Provide the (X, Y) coordinate of the cell's center where the given text is located.  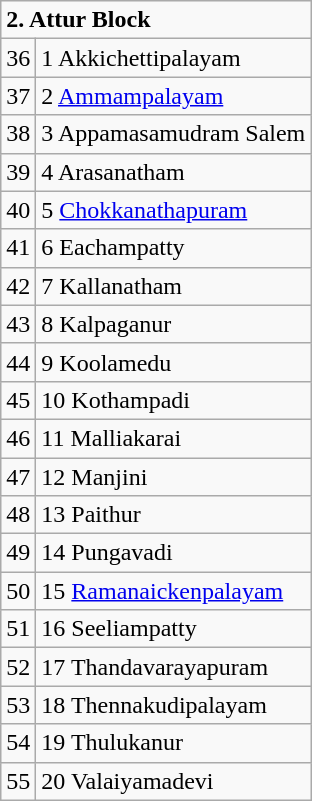
36 (18, 58)
7 Kallanatham (174, 286)
37 (18, 96)
10 Kothampadi (174, 400)
9 Koolamedu (174, 362)
1 Akkichettipalayam (174, 58)
4 Arasanatham (174, 172)
46 (18, 438)
16 Seeliampatty (174, 629)
14 Pungavadi (174, 553)
53 (18, 705)
2. Attur Block (156, 20)
48 (18, 515)
55 (18, 781)
42 (18, 286)
40 (18, 210)
13 Paithur (174, 515)
52 (18, 667)
51 (18, 629)
50 (18, 591)
15 Ramanaickenpalayam (174, 591)
47 (18, 477)
44 (18, 362)
45 (18, 400)
43 (18, 324)
20 Valaiyamadevi (174, 781)
41 (18, 248)
38 (18, 134)
49 (18, 553)
19 Thulukanur (174, 743)
6 Eachampatty (174, 248)
17 Thandavarayapuram (174, 667)
39 (18, 172)
8 Kalpaganur (174, 324)
5 Chokkanathapuram (174, 210)
18 Thennakudipalayam (174, 705)
12 Manjini (174, 477)
2 Ammampalayam (174, 96)
3 Appamasamudram Salem (174, 134)
54 (18, 743)
11 Malliakarai (174, 438)
